Find where the given text appears and provide that cell's center as (x, y) coordinate. 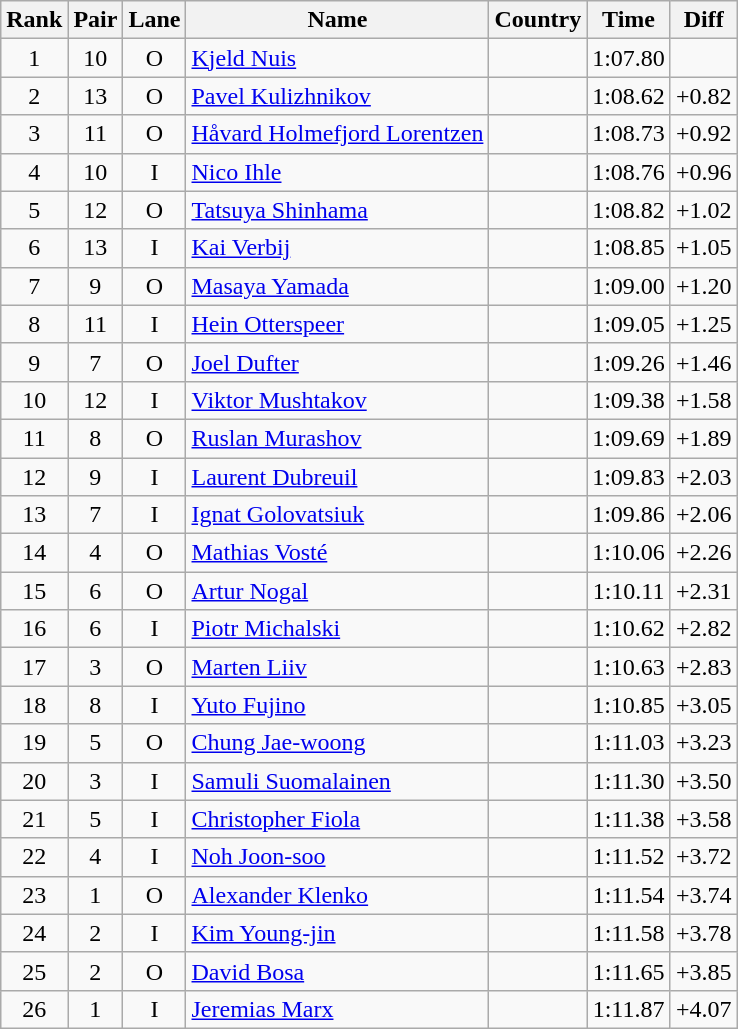
16 (34, 629)
Yuto Fujino (338, 705)
Chung Jae-woong (338, 743)
+3.23 (704, 743)
Mathias Vosté (338, 553)
+1.05 (704, 248)
1:10.62 (629, 629)
Rank (34, 20)
Joel Dufter (338, 362)
+1.25 (704, 324)
1:10.85 (629, 705)
Masaya Yamada (338, 286)
+1.58 (704, 400)
Diff (704, 20)
Noh Joon-soo (338, 857)
1:09.00 (629, 286)
+3.58 (704, 819)
Laurent Dubreuil (338, 477)
Jeremias Marx (338, 1009)
+2.06 (704, 515)
David Bosa (338, 971)
+3.72 (704, 857)
Alexander Klenko (338, 895)
1:11.65 (629, 971)
Hein Otterspeer (338, 324)
1:11.03 (629, 743)
Name (338, 20)
1:09.69 (629, 438)
+3.05 (704, 705)
21 (34, 819)
26 (34, 1009)
+4.07 (704, 1009)
1:08.85 (629, 248)
1:10.63 (629, 667)
20 (34, 781)
24 (34, 933)
Christopher Fiola (338, 819)
1:11.52 (629, 857)
1:10.11 (629, 591)
+1.20 (704, 286)
1:08.62 (629, 96)
+3.85 (704, 971)
1:11.87 (629, 1009)
Piotr Michalski (338, 629)
+2.31 (704, 591)
Kjeld Nuis (338, 58)
Ignat Golovatsiuk (338, 515)
Nico Ihle (338, 172)
1:10.06 (629, 553)
1:09.05 (629, 324)
Samuli Suomalainen (338, 781)
Tatsuya Shinhama (338, 210)
25 (34, 971)
17 (34, 667)
+3.50 (704, 781)
Kim Young-jin (338, 933)
1:09.86 (629, 515)
Kai Verbij (338, 248)
1:09.83 (629, 477)
Pair (96, 20)
15 (34, 591)
+2.26 (704, 553)
1:08.76 (629, 172)
+1.46 (704, 362)
+3.78 (704, 933)
+2.03 (704, 477)
22 (34, 857)
+3.74 (704, 895)
1:11.58 (629, 933)
14 (34, 553)
1:08.82 (629, 210)
Lane (154, 20)
18 (34, 705)
Pavel Kulizhnikov (338, 96)
+0.82 (704, 96)
1:11.30 (629, 781)
+1.89 (704, 438)
1:09.26 (629, 362)
1:11.54 (629, 895)
+2.82 (704, 629)
1:08.73 (629, 134)
19 (34, 743)
+0.96 (704, 172)
Time (629, 20)
Viktor Mushtakov (338, 400)
1:09.38 (629, 400)
Ruslan Murashov (338, 438)
Artur Nogal (338, 591)
+1.02 (704, 210)
+0.92 (704, 134)
23 (34, 895)
Håvard Holmefjord Lorentzen (338, 134)
+2.83 (704, 667)
1:11.38 (629, 819)
Country (538, 20)
1:07.80 (629, 58)
Marten Liiv (338, 667)
